Output the [X, Y] coordinate of the center of the cell containing the given text.  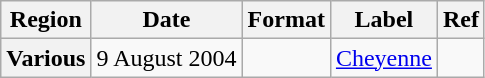
Ref [460, 20]
Region [46, 20]
Various [46, 58]
Label [384, 20]
9 August 2004 [166, 58]
Format [286, 20]
Cheyenne [384, 58]
Date [166, 20]
